For the text-containing cell, return its midpoint in [x, y] coordinate format. 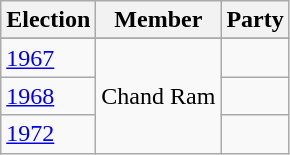
Chand Ram [158, 96]
Member [158, 20]
Party [255, 20]
1967 [48, 58]
1968 [48, 96]
1972 [48, 134]
Election [48, 20]
